Output the (X, Y) coordinate of the center of the cell containing the given text.  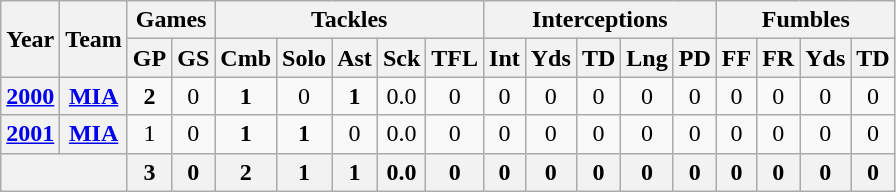
Int (505, 58)
FF (736, 58)
2000 (30, 96)
TFL (455, 58)
Sck (401, 58)
Fumbles (806, 20)
Tackles (350, 20)
Solo (304, 58)
Lng (647, 58)
PD (694, 58)
Ast (355, 58)
FR (778, 58)
3 (149, 172)
Interceptions (600, 20)
Games (170, 20)
2001 (30, 134)
Cmb (246, 58)
Team (94, 39)
Year (30, 39)
GS (194, 58)
GP (149, 58)
